From the cell containing the given text, extract its center point as (X, Y) coordinate. 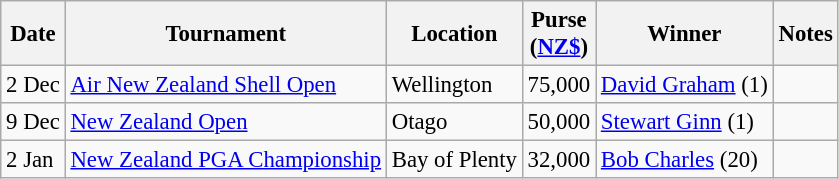
9 Dec (33, 122)
Bay of Plenty (454, 160)
Winner (685, 34)
75,000 (558, 85)
Otago (454, 122)
Stewart Ginn (1) (685, 122)
50,000 (558, 122)
2 Jan (33, 160)
Tournament (226, 34)
Air New Zealand Shell Open (226, 85)
Wellington (454, 85)
Bob Charles (20) (685, 160)
New Zealand PGA Championship (226, 160)
2 Dec (33, 85)
Location (454, 34)
Purse(NZ$) (558, 34)
Date (33, 34)
Notes (806, 34)
New Zealand Open (226, 122)
32,000 (558, 160)
David Graham (1) (685, 85)
